Pinpoint the cell where the given text exists, returning its (X, Y) midpoint coordinate. 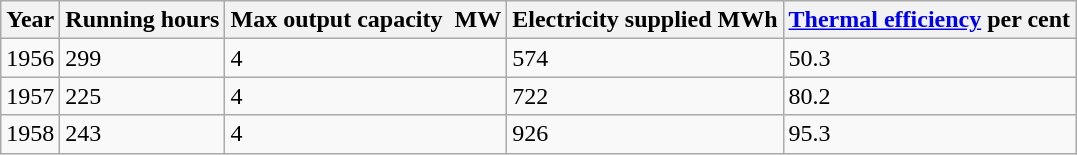
722 (645, 96)
80.2 (930, 96)
Year (30, 20)
299 (142, 58)
95.3 (930, 134)
Electricity supplied MWh (645, 20)
574 (645, 58)
Running hours (142, 20)
Max output capacity MW (366, 20)
1957 (30, 96)
1956 (30, 58)
225 (142, 96)
50.3 (930, 58)
1958 (30, 134)
Thermal efficiency per cent (930, 20)
926 (645, 134)
243 (142, 134)
